Capture the cell that displays the provided text and extract its [X, Y] central coordinate. 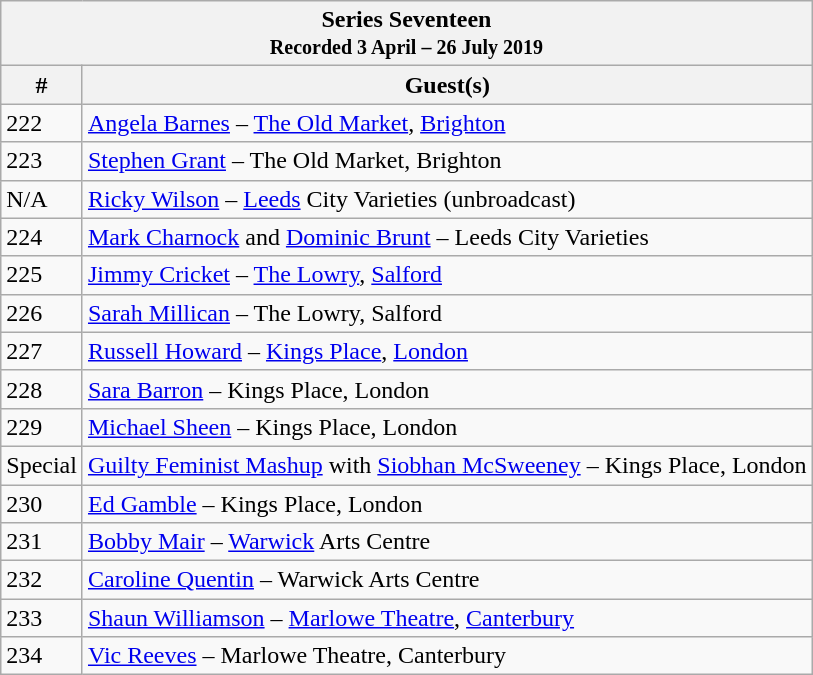
Russell Howard – Kings Place, London [447, 351]
Ricky Wilson – Leeds City Varieties (unbroadcast) [447, 199]
230 [42, 503]
223 [42, 161]
Special [42, 465]
234 [42, 656]
229 [42, 427]
228 [42, 389]
224 [42, 237]
Angela Barnes – The Old Market, Brighton [447, 123]
Ed Gamble – Kings Place, London [447, 503]
Sarah Millican – The Lowry, Salford [447, 313]
Bobby Mair – Warwick Arts Centre [447, 542]
Stephen Grant – The Old Market, Brighton [447, 161]
233 [42, 618]
227 [42, 351]
Michael Sheen – Kings Place, London [447, 427]
Jimmy Cricket – The Lowry, Salford [447, 275]
225 [42, 275]
Series SeventeenRecorded 3 April – 26 July 2019 [406, 34]
Shaun Williamson – Marlowe Theatre, Canterbury [447, 618]
Caroline Quentin – Warwick Arts Centre [447, 580]
Guilty Feminist Mashup with Siobhan McSweeney – Kings Place, London [447, 465]
222 [42, 123]
Sara Barron – Kings Place, London [447, 389]
232 [42, 580]
226 [42, 313]
N/A [42, 199]
Guest(s) [447, 85]
# [42, 85]
Vic Reeves – Marlowe Theatre, Canterbury [447, 656]
231 [42, 542]
Mark Charnock and Dominic Brunt – Leeds City Varieties [447, 237]
